Find where the given text appears and provide that cell's center as (x, y) coordinate. 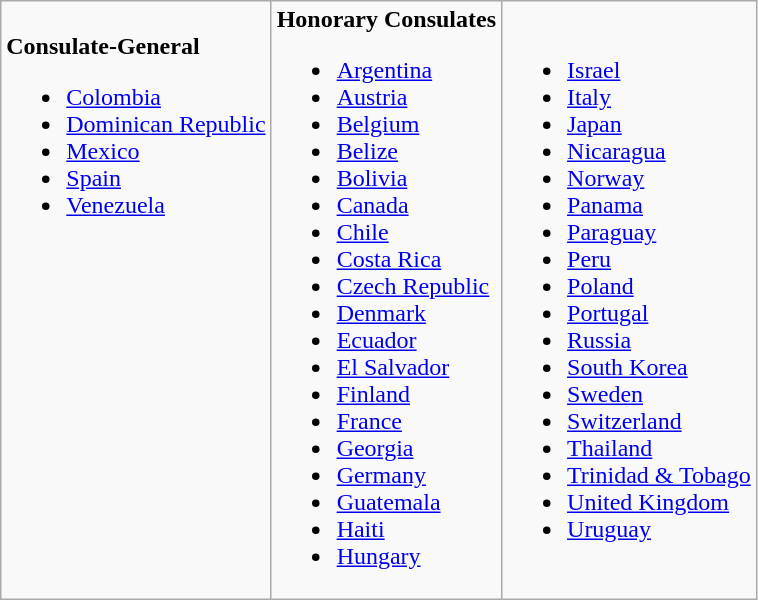
Consulate-General Colombia Dominican Republic Mexico Spain Venezuela (136, 300)
